Scan for the cell matching the given text and deliver its (X, Y) coordinate at center. 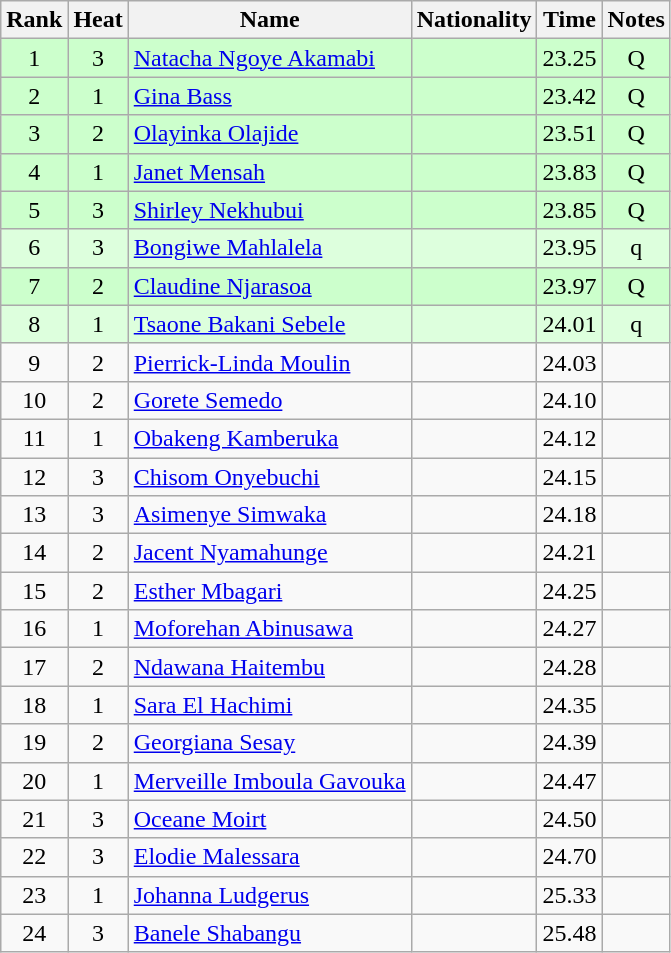
24.50 (570, 819)
24.25 (570, 591)
Elodie Malessara (270, 857)
Rank (34, 20)
Ndawana Haitembu (270, 667)
23.42 (570, 96)
23 (34, 895)
17 (34, 667)
Pierrick-Linda Moulin (270, 362)
Time (570, 20)
23.85 (570, 210)
7 (34, 286)
23.51 (570, 134)
24.01 (570, 324)
15 (34, 591)
23.97 (570, 286)
Asimenye Simwaka (270, 515)
11 (34, 438)
24.39 (570, 743)
12 (34, 477)
Name (270, 20)
24 (34, 933)
23.83 (570, 172)
Sara El Hachimi (270, 705)
25.33 (570, 895)
6 (34, 248)
Georgiana Sesay (270, 743)
24.35 (570, 705)
Bongiwe Mahlalela (270, 248)
14 (34, 553)
24.10 (570, 400)
Johanna Ludgerus (270, 895)
5 (34, 210)
24.21 (570, 553)
Merveille Imboula Gavouka (270, 781)
8 (34, 324)
Gorete Semedo (270, 400)
24.70 (570, 857)
16 (34, 629)
Notes (636, 20)
9 (34, 362)
23.95 (570, 248)
13 (34, 515)
19 (34, 743)
Janet Mensah (270, 172)
Gina Bass (270, 96)
Natacha Ngoye Akamabi (270, 58)
24.12 (570, 438)
Olayinka Olajide (270, 134)
23.25 (570, 58)
Banele Shabangu (270, 933)
Oceane Moirt (270, 819)
Jacent Nyamahunge (270, 553)
25.48 (570, 933)
Moforehan Abinusawa (270, 629)
Chisom Onyebuchi (270, 477)
Heat (98, 20)
Claudine Njarasoa (270, 286)
22 (34, 857)
24.47 (570, 781)
24.15 (570, 477)
Tsaone Bakani Sebele (270, 324)
Esther Mbagari (270, 591)
10 (34, 400)
4 (34, 172)
24.27 (570, 629)
Nationality (474, 20)
18 (34, 705)
20 (34, 781)
24.28 (570, 667)
21 (34, 819)
24.03 (570, 362)
Obakeng Kamberuka (270, 438)
Shirley Nekhubui (270, 210)
24.18 (570, 515)
